Provide the [X, Y] coordinate of the cell's center where the given text is located.  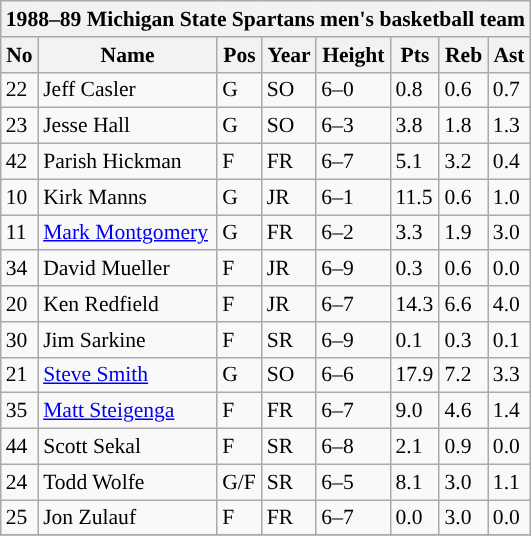
5.1 [414, 162]
17.9 [414, 375]
Matt Steigenga [128, 411]
6.6 [463, 304]
Jon Zulauf [128, 518]
30 [20, 340]
10 [20, 197]
Jeff Casler [128, 90]
2.1 [414, 447]
6–0 [353, 90]
3.2 [463, 162]
1.8 [463, 126]
Reb [463, 55]
6–5 [353, 482]
7.2 [463, 375]
Ast [509, 55]
22 [20, 90]
6–6 [353, 375]
11 [20, 233]
Mark Montgomery [128, 233]
0.9 [463, 447]
1.9 [463, 233]
Name [128, 55]
0.4 [509, 162]
Pos [240, 55]
6–1 [353, 197]
1.4 [509, 411]
42 [20, 162]
G/F [240, 482]
6–3 [353, 126]
0.8 [414, 90]
No [20, 55]
Parish Hickman [128, 162]
Jesse Hall [128, 126]
20 [20, 304]
44 [20, 447]
6–2 [353, 233]
Height [353, 55]
David Mueller [128, 269]
14.3 [414, 304]
Todd Wolfe [128, 482]
Year [289, 55]
23 [20, 126]
Scott Sekal [128, 447]
Ken Redfield [128, 304]
1988–89 Michigan State Spartans men's basketball team [266, 19]
1.0 [509, 197]
11.5 [414, 197]
9.0 [414, 411]
6–8 [353, 447]
35 [20, 411]
4.6 [463, 411]
Kirk Manns [128, 197]
Steve Smith [128, 375]
21 [20, 375]
Pts [414, 55]
Jim Sarkine [128, 340]
24 [20, 482]
8.1 [414, 482]
25 [20, 518]
3.8 [414, 126]
1.3 [509, 126]
0.7 [509, 90]
34 [20, 269]
1.1 [509, 482]
4.0 [509, 304]
